Search for the cell housing the specified text and yield its [X, Y] center coordinate. 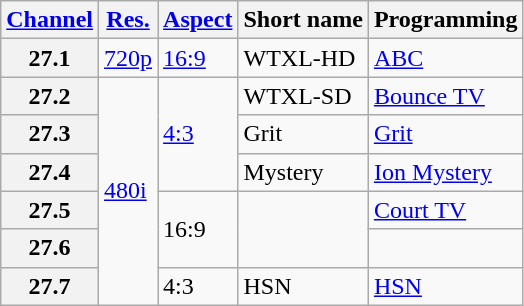
Short name [303, 20]
27.4 [50, 172]
ABC [446, 58]
27.6 [50, 248]
Aspect [198, 20]
Ion Mystery [446, 172]
Programming [446, 20]
Channel [50, 20]
27.1 [50, 58]
Mystery [303, 172]
27.3 [50, 134]
Court TV [446, 210]
Res. [128, 20]
480i [128, 191]
720p [128, 58]
Bounce TV [446, 96]
WTXL-HD [303, 58]
27.5 [50, 210]
27.7 [50, 286]
27.2 [50, 96]
WTXL-SD [303, 96]
